Identify which cell holds the provided text, then report its [X, Y] central coordinate. 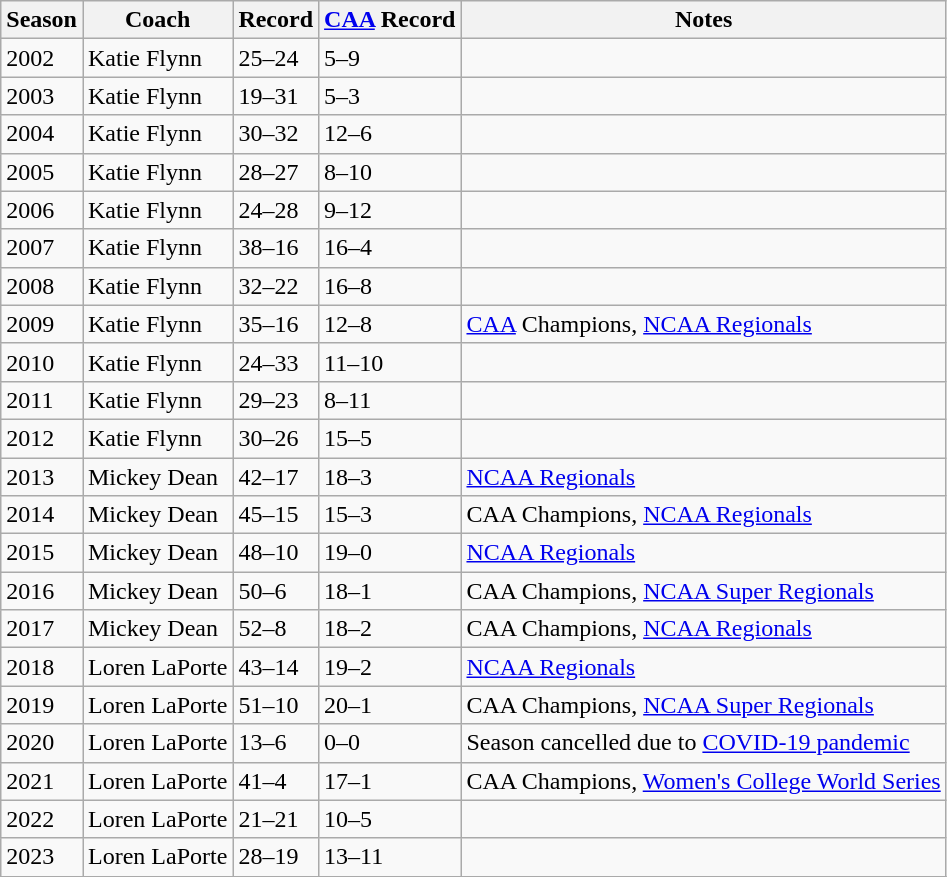
35–16 [276, 324]
2014 [42, 515]
2016 [42, 591]
41–4 [276, 781]
Record [276, 20]
18–2 [390, 629]
24–33 [276, 362]
2003 [42, 96]
28–19 [276, 857]
50–6 [276, 591]
29–23 [276, 400]
11–10 [390, 362]
2013 [42, 477]
8–10 [390, 172]
2004 [42, 134]
24–28 [276, 210]
52–8 [276, 629]
45–15 [276, 515]
9–12 [390, 210]
2010 [42, 362]
16–8 [390, 286]
19–31 [276, 96]
Season cancelled due to COVID-19 pandemic [704, 743]
43–14 [276, 667]
2011 [42, 400]
CAA Record [390, 20]
2002 [42, 58]
15–3 [390, 515]
42–17 [276, 477]
2015 [42, 553]
28–27 [276, 172]
18–3 [390, 477]
13–6 [276, 743]
2018 [42, 667]
2009 [42, 324]
30–26 [276, 438]
51–10 [276, 705]
18–1 [390, 591]
Season [42, 20]
2007 [42, 248]
Notes [704, 20]
2005 [42, 172]
5–9 [390, 58]
2022 [42, 819]
16–4 [390, 248]
30–32 [276, 134]
2012 [42, 438]
25–24 [276, 58]
17–1 [390, 781]
12–6 [390, 134]
2019 [42, 705]
Coach [157, 20]
8–11 [390, 400]
48–10 [276, 553]
5–3 [390, 96]
19–0 [390, 553]
13–11 [390, 857]
2020 [42, 743]
38–16 [276, 248]
21–21 [276, 819]
20–1 [390, 705]
2006 [42, 210]
2008 [42, 286]
15–5 [390, 438]
2023 [42, 857]
12–8 [390, 324]
10–5 [390, 819]
CAA Champions, Women's College World Series [704, 781]
2021 [42, 781]
32–22 [276, 286]
2017 [42, 629]
0–0 [390, 743]
19–2 [390, 667]
